Detect which cell encompasses the target text, then output its [X, Y] center coordinate. 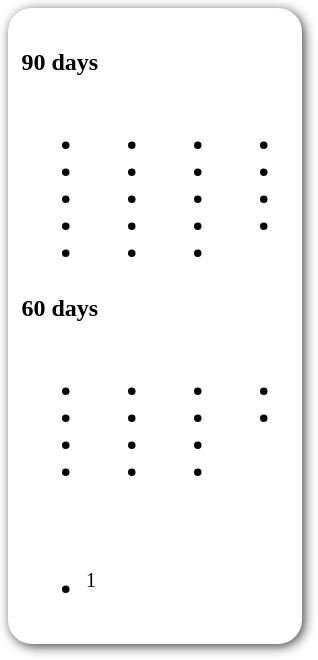
1 [60, 572]
90 days 60 days 1 [155, 326]
